For the text-containing cell, return its midpoint in (x, y) coordinate format. 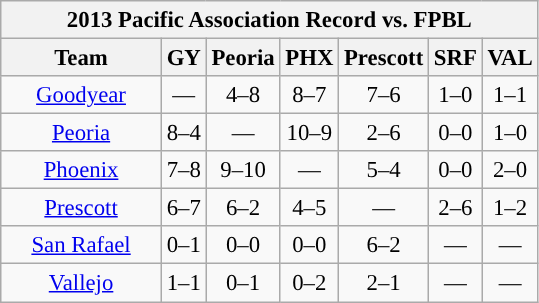
9–10 (243, 170)
7–8 (184, 170)
0–2 (310, 283)
7–6 (384, 95)
2013 Pacific Association Record vs. FPBL (270, 20)
VAL (510, 58)
4–8 (243, 95)
Team (82, 58)
Goodyear (82, 95)
GY (184, 58)
1–2 (510, 208)
Vallejo (82, 283)
5–4 (384, 170)
San Rafael (82, 245)
8–4 (184, 133)
2–0 (510, 170)
4–5 (310, 208)
8–7 (310, 95)
Phoenix (82, 170)
PHX (310, 58)
SRF (456, 58)
2–1 (384, 283)
6–7 (184, 208)
10–9 (310, 133)
